Determine the [x, y] coordinate at the center of the cell enclosing the given text.  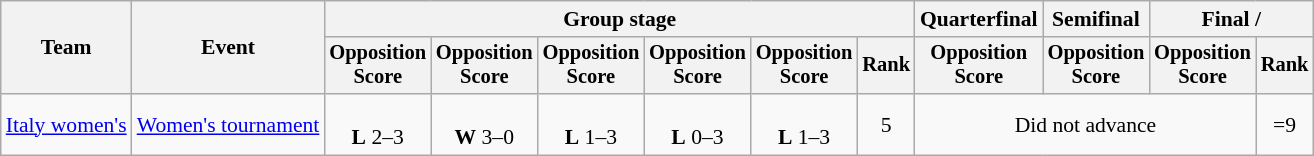
=9 [1285, 124]
W 3–0 [484, 124]
Final / [1231, 19]
Team [66, 48]
Women's tournament [228, 124]
5 [886, 124]
Did not advance [1086, 124]
L 2–3 [378, 124]
Event [228, 48]
Italy women's [66, 124]
Quarterfinal [979, 19]
Semifinal [1096, 19]
Group stage [620, 19]
L 0–3 [698, 124]
